Return the [x, y] coordinate for the center point of the cell that contains the specified text.  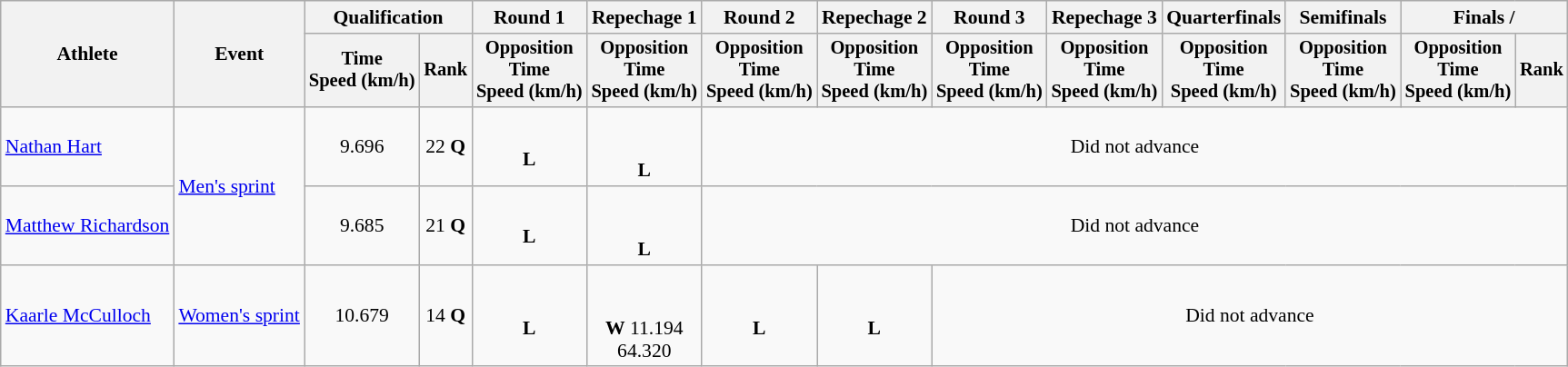
Kaarle McCulloch [87, 316]
9.685 [362, 225]
Round 3 [989, 17]
Finals / [1484, 17]
TimeSpeed (km/h) [362, 71]
Event [239, 55]
Women's sprint [239, 316]
Round 2 [760, 17]
Qualification [388, 17]
Repechage 1 [645, 17]
10.679 [362, 316]
21 Q [445, 225]
22 Q [445, 147]
Repechage 3 [1105, 17]
Round 1 [529, 17]
14 Q [445, 316]
Athlete [87, 55]
Repechage 2 [874, 17]
W 11.19464.320 [645, 316]
Matthew Richardson [87, 225]
Semifinals [1343, 17]
9.696 [362, 147]
Quarterfinals [1223, 17]
Nathan Hart [87, 147]
Men's sprint [239, 185]
